Identify which cell holds the provided text, then report its [x, y] central coordinate. 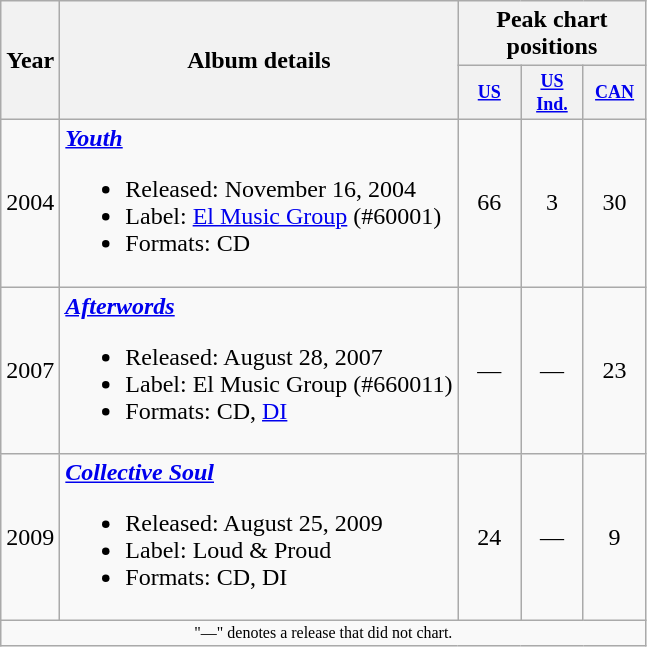
30 [614, 202]
"—" denotes a release that did not chart. [324, 633]
Peak chart positions [552, 34]
US [490, 93]
Album details [259, 60]
9 [614, 538]
2004 [30, 202]
AfterwordsReleased: August 28, 2007Label: El Music Group (#660011)Formats: CD, DI [259, 370]
USInd. [552, 93]
24 [490, 538]
Collective SoulReleased: August 25, 2009Label: Loud & ProudFormats: CD, DI [259, 538]
3 [552, 202]
YouthReleased: November 16, 2004Label: El Music Group (#60001)Formats: CD [259, 202]
2009 [30, 538]
Year [30, 60]
CAN [614, 93]
23 [614, 370]
2007 [30, 370]
66 [490, 202]
